Determine the [x, y] coordinate at the center of the cell enclosing the given text.  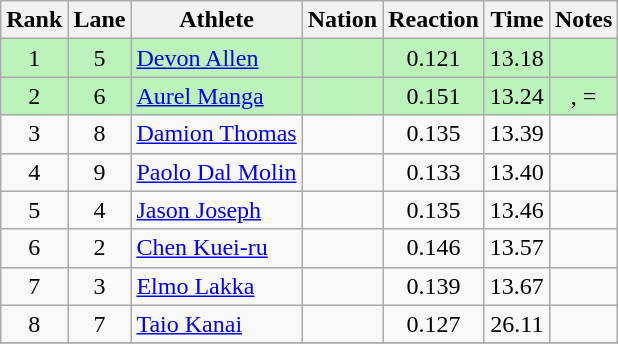
13.39 [516, 134]
13.67 [516, 286]
Jason Joseph [216, 210]
Devon Allen [216, 58]
0.146 [434, 248]
Taio Kanai [216, 324]
0.127 [434, 324]
13.40 [516, 172]
Lane [100, 20]
Time [516, 20]
Athlete [216, 20]
13.46 [516, 210]
Damion Thomas [216, 134]
Paolo Dal Molin [216, 172]
0.121 [434, 58]
13.18 [516, 58]
13.57 [516, 248]
Aurel Manga [216, 96]
26.11 [516, 324]
Elmo Lakka [216, 286]
0.133 [434, 172]
1 [34, 58]
Rank [34, 20]
Nation [342, 20]
, = [583, 96]
0.139 [434, 286]
Reaction [434, 20]
13.24 [516, 96]
Notes [583, 20]
0.151 [434, 96]
Chen Kuei-ru [216, 248]
9 [100, 172]
